Scan for the cell matching the given text and deliver its [x, y] coordinate at center. 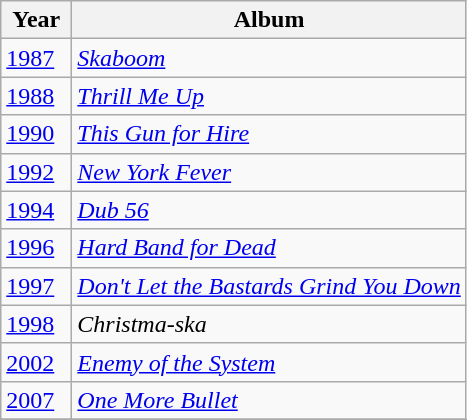
One More Bullet [269, 400]
Dub 56 [269, 210]
Hard Band for Dead [269, 248]
Year [36, 20]
Enemy of the System [269, 362]
Thrill Me Up [269, 96]
Christma-ska [269, 324]
1992 [36, 172]
New York Fever [269, 172]
1998 [36, 324]
1994 [36, 210]
2002 [36, 362]
Don't Let the Bastards Grind You Down [269, 286]
1988 [36, 96]
1996 [36, 248]
Album [269, 20]
1997 [36, 286]
This Gun for Hire [269, 134]
Skaboom [269, 58]
1990 [36, 134]
1987 [36, 58]
2007 [36, 400]
